Scan for the cell matching the given text and deliver its (x, y) coordinate at center. 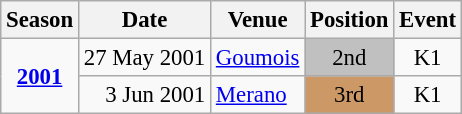
Position (350, 20)
Season (40, 20)
Date (144, 20)
Venue (258, 20)
Goumois (258, 58)
Event (428, 20)
3 Jun 2001 (144, 95)
Merano (258, 95)
2001 (40, 76)
27 May 2001 (144, 58)
2nd (350, 58)
3rd (350, 95)
